Extract the (x, y) coordinate from the center of the cell holding the provided text.  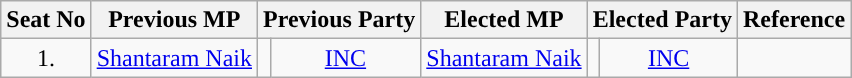
Previous Party (340, 20)
Seat No (46, 20)
Elected MP (504, 20)
Previous MP (174, 20)
Reference (794, 20)
Elected Party (662, 20)
1. (46, 58)
